Identify which cell holds the provided text, then report its (X, Y) central coordinate. 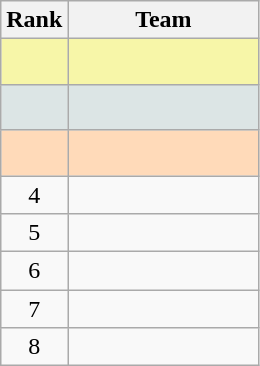
5 (34, 233)
Team (164, 20)
7 (34, 309)
8 (34, 347)
6 (34, 271)
Rank (34, 20)
4 (34, 195)
